Output the (x, y) coordinate of the center of the cell containing the given text.  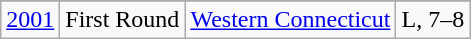
Western Connecticut (290, 20)
2001 (30, 20)
First Round (122, 20)
L, 7–8 (433, 20)
